Locate the cell with the specified text and output its [x, y] center coordinate. 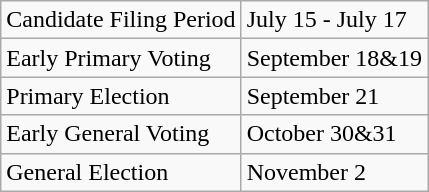
Primary Election [121, 96]
General Election [121, 172]
September 18&19 [334, 58]
July 15 - July 17 [334, 20]
Early Primary Voting [121, 58]
October 30&31 [334, 134]
November 2 [334, 172]
Early General Voting [121, 134]
Candidate Filing Period [121, 20]
September 21 [334, 96]
